From the cell containing the given text, extract its center point as [X, Y] coordinate. 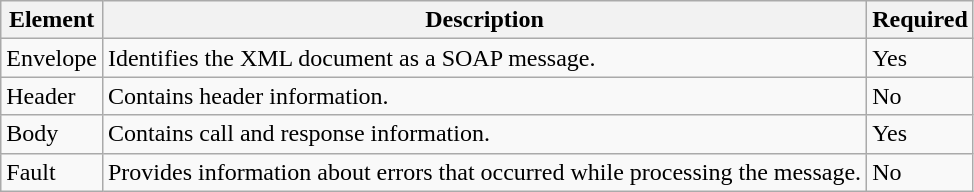
Contains call and response information. [484, 134]
Envelope [52, 58]
Header [52, 96]
Fault [52, 172]
Body [52, 134]
Required [920, 20]
Contains header information. [484, 96]
Description [484, 20]
Element [52, 20]
Identifies the XML document as a SOAP message. [484, 58]
Provides information about errors that occurred while processing the message. [484, 172]
